Return the (X, Y) coordinate for the center point of the cell that contains the specified text.  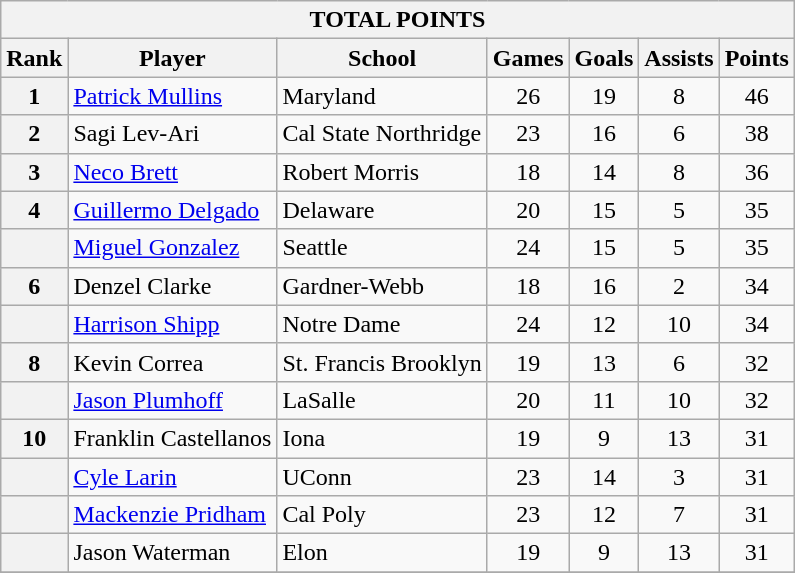
Denzel Clarke (172, 286)
36 (756, 172)
Jason Plumhoff (172, 400)
Patrick Mullins (172, 96)
Franklin Castellanos (172, 438)
11 (604, 400)
Assists (679, 58)
Cyle Larin (172, 477)
Neco Brett (172, 172)
Sagi Lev-Ari (172, 134)
1 (34, 96)
46 (756, 96)
Harrison Shipp (172, 324)
Iona (382, 438)
School (382, 58)
Cal State Northridge (382, 134)
Guillermo Delgado (172, 210)
Rank (34, 58)
Miguel Gonzalez (172, 248)
Points (756, 58)
Gardner-Webb (382, 286)
Delaware (382, 210)
Games (528, 58)
7 (679, 515)
Jason Waterman (172, 553)
LaSalle (382, 400)
Cal Poly (382, 515)
4 (34, 210)
St. Francis Brooklyn (382, 362)
Kevin Correa (172, 362)
Goals (604, 58)
26 (528, 96)
TOTAL POINTS (398, 20)
Robert Morris (382, 172)
Notre Dame (382, 324)
UConn (382, 477)
38 (756, 134)
Maryland (382, 96)
Mackenzie Pridham (172, 515)
Elon (382, 553)
Player (172, 58)
Seattle (382, 248)
